From the cell containing the given text, extract its center point as [x, y] coordinate. 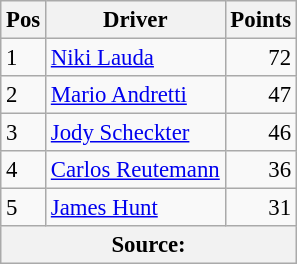
James Hunt [136, 208]
Jody Scheckter [136, 133]
Points [260, 20]
31 [260, 208]
Mario Andretti [136, 95]
Driver [136, 20]
4 [24, 170]
Carlos Reutemann [136, 170]
2 [24, 95]
Pos [24, 20]
47 [260, 95]
3 [24, 133]
Source: [149, 245]
46 [260, 133]
72 [260, 58]
Niki Lauda [136, 58]
5 [24, 208]
1 [24, 58]
36 [260, 170]
